From the cell containing the given text, extract its center point as (X, Y) coordinate. 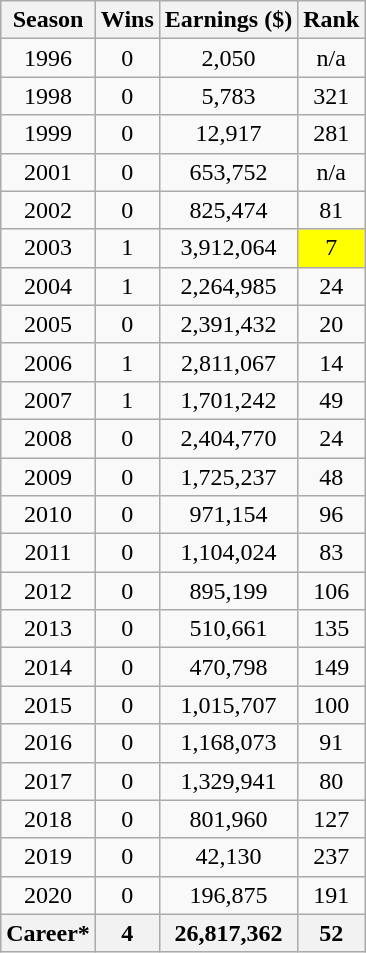
149 (332, 667)
196,875 (228, 895)
1998 (48, 96)
Rank (332, 20)
52 (332, 933)
1,015,707 (228, 705)
2004 (48, 286)
135 (332, 629)
895,199 (228, 591)
2020 (48, 895)
2007 (48, 400)
2,391,432 (228, 324)
12,917 (228, 134)
191 (332, 895)
653,752 (228, 172)
281 (332, 134)
49 (332, 400)
2015 (48, 705)
825,474 (228, 210)
1,725,237 (228, 477)
5,783 (228, 96)
2006 (48, 362)
83 (332, 553)
1,701,242 (228, 400)
801,960 (228, 819)
1,329,941 (228, 781)
237 (332, 857)
2018 (48, 819)
Wins (127, 20)
42,130 (228, 857)
1999 (48, 134)
2003 (48, 248)
80 (332, 781)
470,798 (228, 667)
3,912,064 (228, 248)
2,404,770 (228, 438)
20 (332, 324)
127 (332, 819)
2008 (48, 438)
81 (332, 210)
2019 (48, 857)
4 (127, 933)
2012 (48, 591)
1,104,024 (228, 553)
Earnings ($) (228, 20)
510,661 (228, 629)
1,168,073 (228, 743)
91 (332, 743)
2017 (48, 781)
7 (332, 248)
2013 (48, 629)
2010 (48, 515)
1996 (48, 58)
14 (332, 362)
Career* (48, 933)
2014 (48, 667)
26,817,362 (228, 933)
2,050 (228, 58)
2002 (48, 210)
321 (332, 96)
2016 (48, 743)
100 (332, 705)
971,154 (228, 515)
2005 (48, 324)
106 (332, 591)
48 (332, 477)
96 (332, 515)
2009 (48, 477)
2011 (48, 553)
Season (48, 20)
2001 (48, 172)
2,264,985 (228, 286)
2,811,067 (228, 362)
